From the cell containing the given text, extract its center point as [X, Y] coordinate. 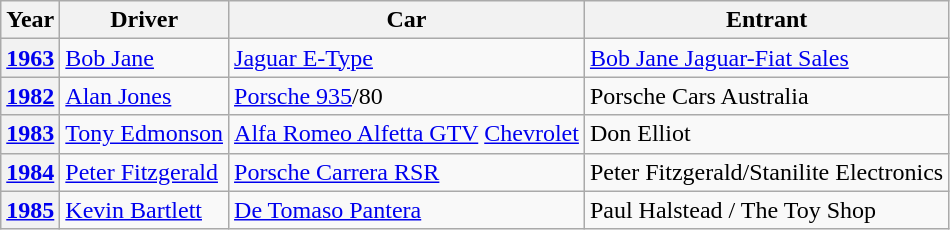
Porsche 935/80 [407, 96]
1963 [30, 58]
Entrant [766, 20]
Alan Jones [144, 96]
Bob Jane [144, 58]
Tony Edmonson [144, 134]
1984 [30, 172]
Kevin Bartlett [144, 210]
Porsche Cars Australia [766, 96]
Car [407, 20]
Driver [144, 20]
Paul Halstead / The Toy Shop [766, 210]
1985 [30, 210]
1982 [30, 96]
Year [30, 20]
Bob Jane Jaguar-Fiat Sales [766, 58]
Porsche Carrera RSR [407, 172]
De Tomaso Pantera [407, 210]
Don Elliot [766, 134]
Jaguar E-Type [407, 58]
Peter Fitzgerald [144, 172]
1983 [30, 134]
Peter Fitzgerald/Stanilite Electronics [766, 172]
Alfa Romeo Alfetta GTV Chevrolet [407, 134]
